Locate the cell with the specified text and output its [X, Y] center coordinate. 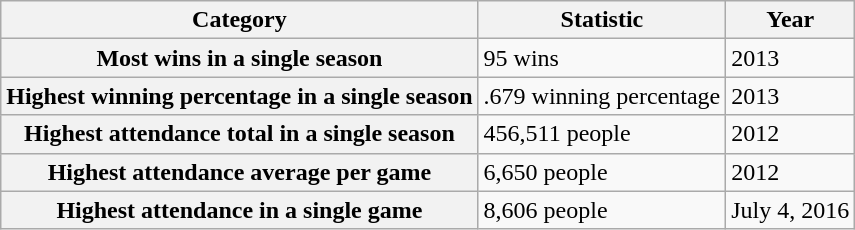
Category [240, 20]
Statistic [602, 20]
8,606 people [602, 210]
July 4, 2016 [790, 210]
Highest attendance in a single game [240, 210]
95 wins [602, 58]
Most wins in a single season [240, 58]
Highest attendance total in a single season [240, 134]
.679 winning percentage [602, 96]
Year [790, 20]
456,511 people [602, 134]
6,650 people [602, 172]
Highest winning percentage in a single season [240, 96]
Highest attendance average per game [240, 172]
